Pinpoint the cell where the given text exists, returning its [X, Y] midpoint coordinate. 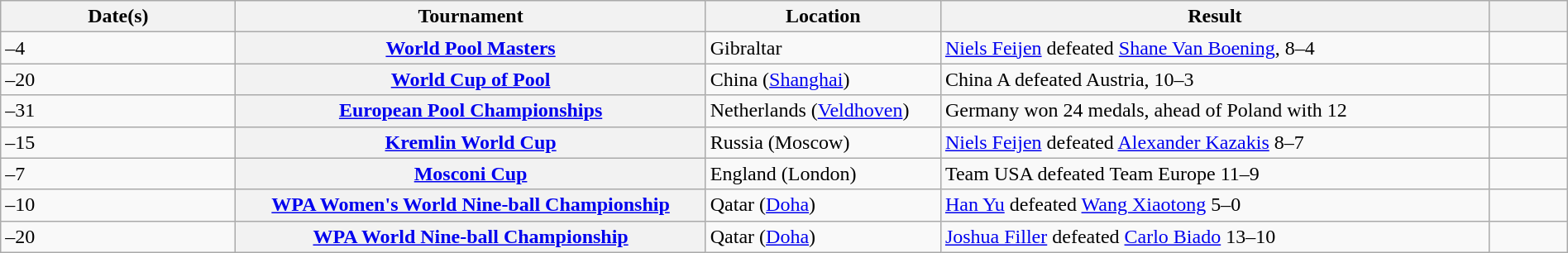
England (London) [823, 174]
European Pool Championships [471, 111]
World Cup of Pool [471, 79]
Date(s) [118, 17]
China A defeated Austria, 10–3 [1214, 79]
–10 [118, 205]
China (Shanghai) [823, 79]
Gibraltar [823, 48]
–15 [118, 142]
Niels Feijen defeated Shane Van Boening, 8–4 [1214, 48]
Location [823, 17]
Niels Feijen defeated Alexander Kazakis 8–7 [1214, 142]
World Pool Masters [471, 48]
Netherlands (Veldhoven) [823, 111]
Mosconi Cup [471, 174]
Han Yu defeated Wang Xiaotong 5–0 [1214, 205]
Kremlin World Cup [471, 142]
Result [1214, 17]
Team USA defeated Team Europe 11–9 [1214, 174]
Joshua Filler defeated Carlo Biado 13–10 [1214, 236]
Tournament [471, 17]
WPA World Nine-ball Championship [471, 236]
–31 [118, 111]
WPA Women's World Nine-ball Championship [471, 205]
Germany won 24 medals, ahead of Poland with 12 [1214, 111]
–7 [118, 174]
Russia (Moscow) [823, 142]
–4 [118, 48]
